Extract the [X, Y] coordinate from the center of the cell holding the provided text.  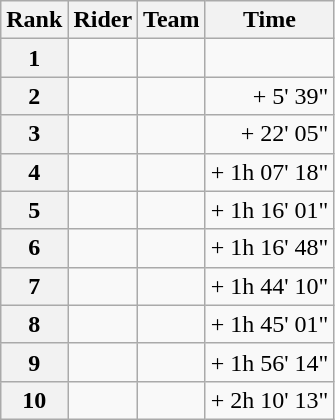
+ 1h 56' 14" [270, 362]
9 [34, 362]
1 [34, 58]
+ 1h 07' 18" [270, 172]
+ 1h 16' 48" [270, 248]
3 [34, 134]
8 [34, 324]
+ 1h 45' 01" [270, 324]
4 [34, 172]
+ 22' 05" [270, 134]
+ 1h 44' 10" [270, 286]
2 [34, 96]
10 [34, 400]
Time [270, 20]
Team [172, 20]
+ 1h 16' 01" [270, 210]
+ 2h 10' 13" [270, 400]
6 [34, 248]
+ 5' 39" [270, 96]
Rank [34, 20]
7 [34, 286]
5 [34, 210]
Rider [103, 20]
